For the text-containing cell, return its midpoint in [x, y] coordinate format. 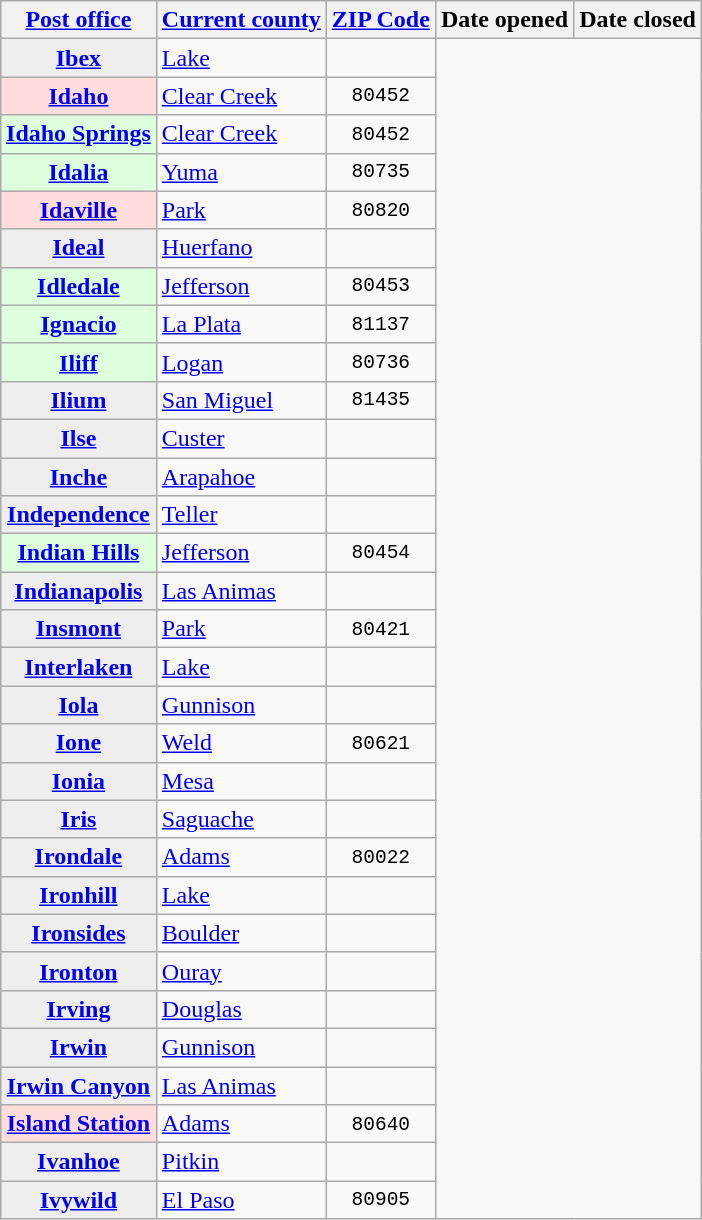
Indianapolis [79, 591]
Irondale [79, 857]
Ilse [79, 438]
Interlaken [79, 667]
80905 [380, 1200]
Ouray [241, 971]
Ione [79, 743]
Logan [241, 362]
San Miguel [241, 400]
Arapahoe [241, 477]
81435 [380, 400]
Independence [79, 515]
Yuma [241, 172]
Irwin Canyon [79, 1085]
80735 [380, 172]
Iris [79, 819]
Pitkin [241, 1162]
81137 [380, 324]
Custer [241, 438]
Island Station [79, 1124]
Ilium [79, 400]
Current county [241, 20]
80820 [380, 210]
Irving [79, 1009]
Teller [241, 515]
Date closed [638, 20]
Irwin [79, 1047]
Ionia [79, 781]
Weld [241, 743]
Iliff [79, 362]
Post office [79, 20]
Saguache [241, 819]
Ivanhoe [79, 1162]
Mesa [241, 781]
80453 [380, 286]
Insmont [79, 629]
80454 [380, 553]
Ironsides [79, 933]
80022 [380, 857]
Idaho [79, 96]
Boulder [241, 933]
Indian Hills [79, 553]
Ideal [79, 248]
El Paso [241, 1200]
Inche [79, 477]
80736 [380, 362]
Idaville [79, 210]
Date opened [504, 20]
Ivywild [79, 1200]
Douglas [241, 1009]
La Plata [241, 324]
80621 [380, 743]
Idalia [79, 172]
80640 [380, 1124]
Ironton [79, 971]
Ignacio [79, 324]
Huerfano [241, 248]
Idaho Springs [79, 134]
Ironhill [79, 895]
80421 [380, 629]
ZIP Code [380, 20]
Iola [79, 705]
Idledale [79, 286]
Ibex [79, 58]
